Return [X, Y] of the center of cell containing provided text 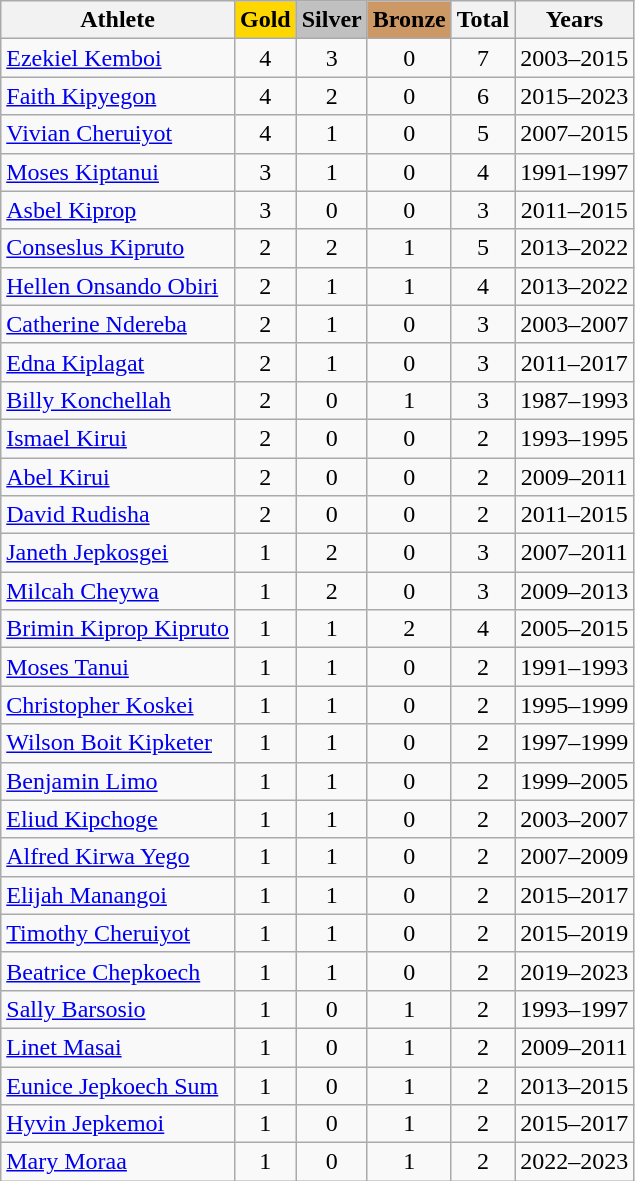
1991–1997 [574, 172]
2019–2023 [574, 971]
Beatrice Chepkoech [118, 971]
2015–2019 [574, 933]
2005–2015 [574, 629]
Sally Barsosio [118, 1009]
Hellen Onsando Obiri [118, 286]
Total [483, 20]
Athlete [118, 20]
2007–2009 [574, 857]
2009–2013 [574, 591]
1987–1993 [574, 400]
2013–2015 [574, 1085]
Vivian Cheruiyot [118, 134]
1995–1999 [574, 705]
6 [483, 96]
1999–2005 [574, 781]
Moses Tanui [118, 667]
Benjamin Limo [118, 781]
Conseslus Kipruto [118, 248]
Billy Konchellah [118, 400]
Elijah Manangoi [118, 895]
Janeth Jepkosgei [118, 553]
Faith Kipyegon [118, 96]
Milcah Cheywa [118, 591]
Gold [265, 20]
Eliud Kipchoge [118, 819]
Catherine Ndereba [118, 324]
Ismael Kirui [118, 438]
2022–2023 [574, 1162]
1993–1997 [574, 1009]
1993–1995 [574, 438]
Mary Moraa [118, 1162]
2007–2015 [574, 134]
Ezekiel Kemboi [118, 58]
Linet Masai [118, 1047]
Christopher Koskei [118, 705]
Edna Kiplagat [118, 362]
7 [483, 58]
Bronze [409, 20]
Asbel Kiprop [118, 210]
Hyvin Jepkemoi [118, 1124]
David Rudisha [118, 515]
1991–1993 [574, 667]
Eunice Jepkoech Sum [118, 1085]
Abel Kirui [118, 477]
Alfred Kirwa Yego [118, 857]
2007–2011 [574, 553]
Silver [332, 20]
2011–2017 [574, 362]
Brimin Kiprop Kipruto [118, 629]
2015–2023 [574, 96]
Years [574, 20]
1997–1999 [574, 743]
Wilson Boit Kipketer [118, 743]
Moses Kiptanui [118, 172]
Timothy Cheruiyot [118, 933]
2003–2015 [574, 58]
